Detect which cell encompasses the target text, then output its [x, y] center coordinate. 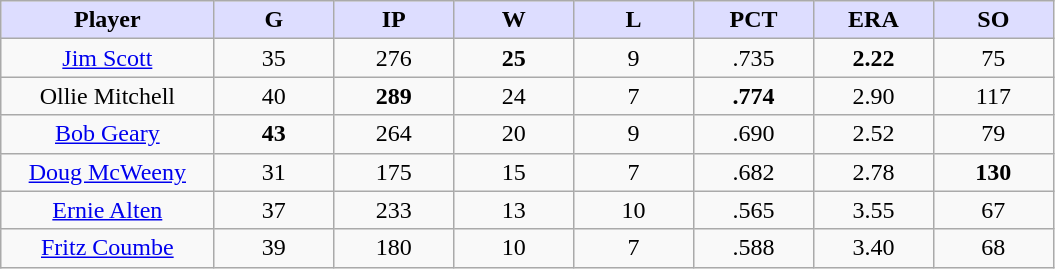
15 [514, 172]
31 [274, 172]
PCT [754, 20]
264 [394, 134]
25 [514, 58]
40 [274, 96]
3.40 [873, 248]
2.78 [873, 172]
37 [274, 210]
ERA [873, 20]
.735 [754, 58]
43 [274, 134]
.682 [754, 172]
180 [394, 248]
Doug McWeeny [108, 172]
Jim Scott [108, 58]
Bob Geary [108, 134]
.774 [754, 96]
130 [993, 172]
Fritz Coumbe [108, 248]
W [514, 20]
233 [394, 210]
79 [993, 134]
G [274, 20]
L [634, 20]
20 [514, 134]
Ernie Alten [108, 210]
75 [993, 58]
35 [274, 58]
Ollie Mitchell [108, 96]
39 [274, 248]
.565 [754, 210]
117 [993, 96]
68 [993, 248]
2.90 [873, 96]
276 [394, 58]
3.55 [873, 210]
.588 [754, 248]
175 [394, 172]
67 [993, 210]
24 [514, 96]
289 [394, 96]
IP [394, 20]
2.22 [873, 58]
SO [993, 20]
Player [108, 20]
.690 [754, 134]
13 [514, 210]
2.52 [873, 134]
